Identify which cell holds the provided text, then report its (x, y) central coordinate. 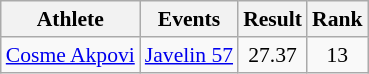
Athlete (70, 19)
Cosme Akpovi (70, 55)
Events (189, 19)
Result (272, 19)
Rank (338, 19)
Javelin 57 (189, 55)
27.37 (272, 55)
13 (338, 55)
